Detect which cell encompasses the target text, then output its (x, y) center coordinate. 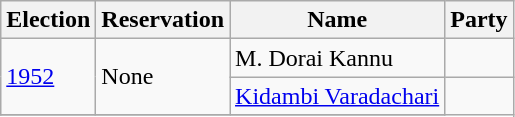
1952 (48, 77)
Party (479, 20)
M. Dorai Kannu (338, 58)
Reservation (163, 20)
Election (48, 20)
Kidambi Varadachari (338, 96)
Name (338, 20)
None (163, 77)
